Locate the cell with the specified text and output its [X, Y] center coordinate. 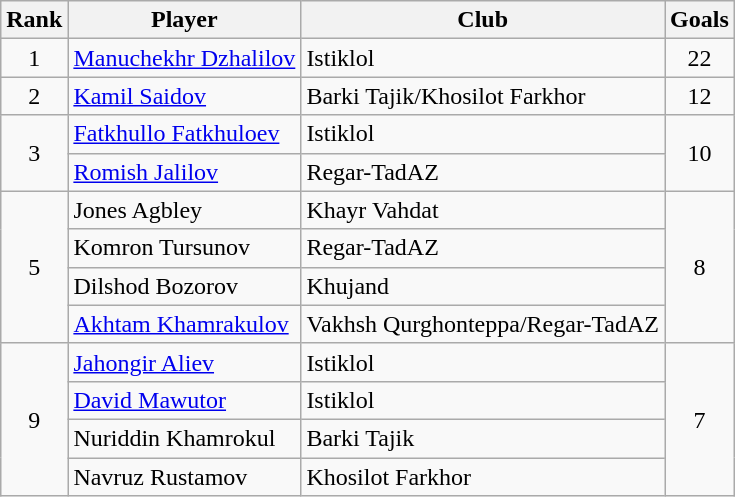
Player [184, 20]
2 [34, 96]
Nuriddin Khamrokul [184, 438]
Navruz Rustamov [184, 477]
3 [34, 153]
Khujand [483, 286]
Rank [34, 20]
Romish Jalilov [184, 172]
1 [34, 58]
Manuchekhr Dzhalilov [184, 58]
Akhtam Khamrakulov [184, 324]
8 [700, 267]
Vakhsh Qurghonteppa/Regar-TadAZ [483, 324]
Barki Tajik [483, 438]
22 [700, 58]
David Mawutor [184, 400]
Club [483, 20]
Dilshod Bozorov [184, 286]
Jones Agbley [184, 210]
Khayr Vahdat [483, 210]
Fatkhullo Fatkhuloev [184, 134]
9 [34, 419]
Goals [700, 20]
Komron Tursunov [184, 248]
Barki Tajik/Khosilot Farkhor [483, 96]
7 [700, 419]
5 [34, 267]
Jahongir Aliev [184, 362]
12 [700, 96]
Kamil Saidov [184, 96]
Khosilot Farkhor [483, 477]
10 [700, 153]
